Determine the (X, Y) coordinate at the center of the cell enclosing the given text.  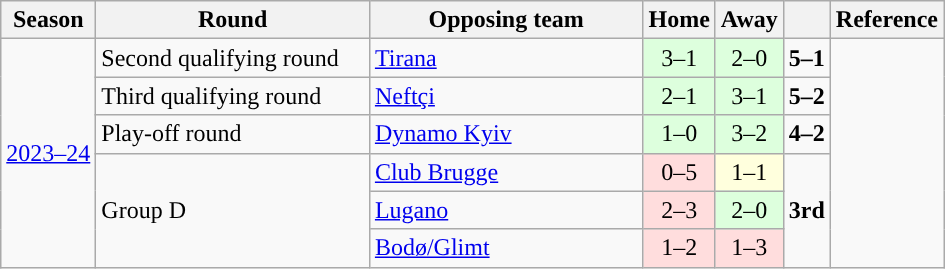
Dynamo Kyiv (506, 134)
Home (679, 20)
5–1 (806, 58)
Play-off round (233, 134)
Bodø/Glimt (506, 248)
Second qualifying round (233, 58)
2–3 (679, 210)
3rd (806, 210)
0–5 (679, 172)
1–1 (749, 172)
Club Brugge (506, 172)
4–2 (806, 134)
1–3 (749, 248)
Season (48, 20)
Opposing team (506, 20)
2–1 (679, 96)
Lugano (506, 210)
Tirana (506, 58)
Round (233, 20)
1–2 (679, 248)
Reference (886, 20)
2023–24 (48, 153)
Away (749, 20)
1–0 (679, 134)
5–2 (806, 96)
Third qualifying round (233, 96)
Neftçi (506, 96)
Group D (233, 210)
3–2 (749, 134)
